Return the [X, Y] coordinate for the center point of the cell that contains the specified text.  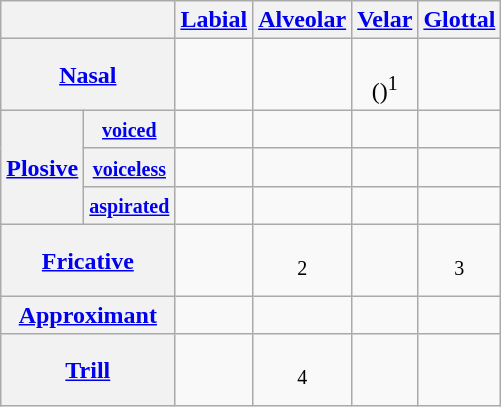
3 [460, 261]
voiceless [130, 167]
()1 [385, 75]
Fricative [88, 261]
Nasal [88, 75]
Glottal [460, 20]
Labial [214, 20]
Alveolar [302, 20]
2 [302, 261]
4 [302, 370]
Approximant [88, 315]
Velar [385, 20]
Trill [88, 370]
Plosive [42, 167]
voiced [130, 129]
aspirated [130, 205]
